Extract the [X, Y] coordinate from the center of the cell holding the provided text.  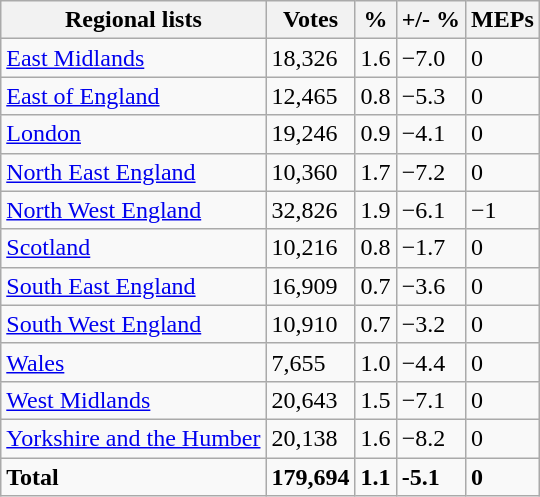
10,360 [310, 172]
London [134, 134]
16,909 [310, 286]
South East England [134, 286]
−8.2 [430, 438]
−7.1 [430, 400]
7,655 [310, 362]
−3.6 [430, 286]
MEPs [503, 20]
Scotland [134, 248]
32,826 [310, 210]
1.5 [376, 400]
West Midlands [134, 400]
East Midlands [134, 58]
1.0 [376, 362]
19,246 [310, 134]
−1.7 [430, 248]
−5.3 [430, 96]
Total [134, 477]
Regional lists [134, 20]
% [376, 20]
North West England [134, 210]
−7.0 [430, 58]
179,694 [310, 477]
12,465 [310, 96]
20,138 [310, 438]
−7.2 [430, 172]
−4.4 [430, 362]
1.1 [376, 477]
Yorkshire and the Humber [134, 438]
−4.1 [430, 134]
−6.1 [430, 210]
Wales [134, 362]
+/- % [430, 20]
10,910 [310, 324]
Votes [310, 20]
−1 [503, 210]
10,216 [310, 248]
18,326 [310, 58]
1.7 [376, 172]
1.9 [376, 210]
South West England [134, 324]
East of England [134, 96]
-5.1 [430, 477]
20,643 [310, 400]
North East England [134, 172]
0.9 [376, 134]
−3.2 [430, 324]
